Capture the cell that displays the provided text and extract its [X, Y] central coordinate. 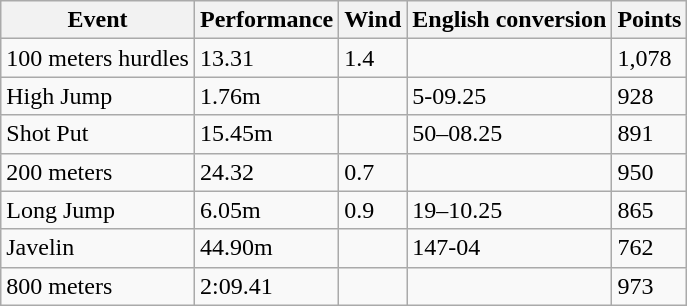
1.76m [266, 96]
English conversion [510, 20]
891 [650, 134]
147-04 [510, 248]
928 [650, 96]
0.9 [373, 210]
15.45m [266, 134]
50–08.25 [510, 134]
1,078 [650, 58]
800 meters [98, 286]
44.90m [266, 248]
Wind [373, 20]
High Jump [98, 96]
865 [650, 210]
2:09.41 [266, 286]
1.4 [373, 58]
762 [650, 248]
13.31 [266, 58]
Performance [266, 20]
Long Jump [98, 210]
Points [650, 20]
Shot Put [98, 134]
Event [98, 20]
200 meters [98, 172]
Javelin [98, 248]
0.7 [373, 172]
24.32 [266, 172]
19–10.25 [510, 210]
973 [650, 286]
5-09.25 [510, 96]
6.05m [266, 210]
950 [650, 172]
100 meters hurdles [98, 58]
